Capture the cell that displays the provided text and extract its (x, y) central coordinate. 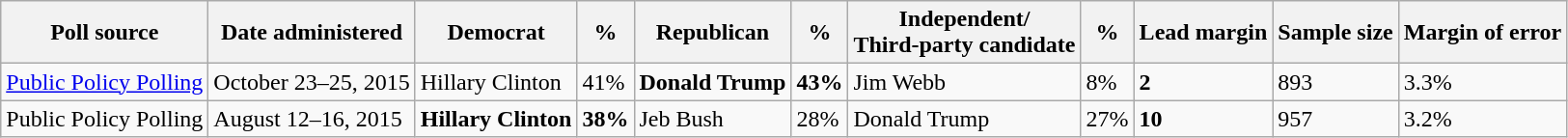
3.3% (1482, 82)
Republican (712, 33)
Independent/Third-party candidate (965, 33)
Jeb Bush (712, 119)
38% (606, 119)
957 (1335, 119)
8% (1108, 82)
Jim Webb (965, 82)
10 (1203, 119)
41% (606, 82)
27% (1108, 119)
893 (1335, 82)
Date administered (312, 33)
Sample size (1335, 33)
28% (820, 119)
October 23–25, 2015 (312, 82)
Lead margin (1203, 33)
Poll source (104, 33)
2 (1203, 82)
3.2% (1482, 119)
Democrat (496, 33)
Margin of error (1482, 33)
43% (820, 82)
August 12–16, 2015 (312, 119)
